Return [X, Y] of the center of cell containing provided text 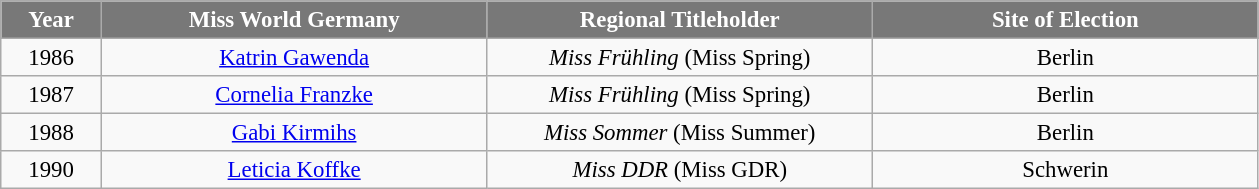
Year [52, 20]
Miss Sommer (Miss Summer) [680, 133]
Katrin Gawenda [294, 58]
1988 [52, 133]
Site of Election [1066, 20]
Cornelia Franzke [294, 95]
Regional Titleholder [680, 20]
Gabi Kirmihs [294, 133]
Schwerin [1066, 170]
1987 [52, 95]
Miss World Germany [294, 20]
Leticia Koffke [294, 170]
Miss DDR (Miss GDR) [680, 170]
1986 [52, 58]
1990 [52, 170]
